Capture the cell that displays the provided text and extract its [X, Y] central coordinate. 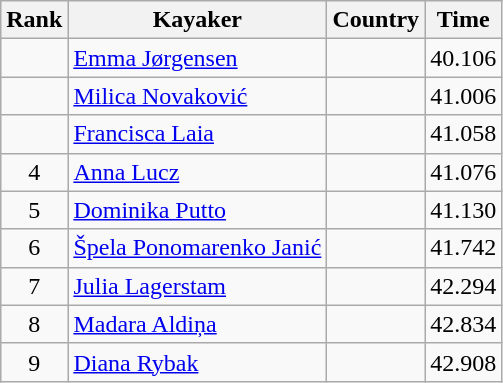
Emma Jørgensen [198, 58]
7 [34, 286]
5 [34, 210]
4 [34, 172]
Diana Rybak [198, 362]
Julia Lagerstam [198, 286]
40.106 [464, 58]
Time [464, 20]
9 [34, 362]
Špela Ponomarenko Janić [198, 248]
6 [34, 248]
42.834 [464, 324]
Milica Novaković [198, 96]
Dominika Putto [198, 210]
Madara Aldiņa [198, 324]
42.294 [464, 286]
41.130 [464, 210]
41.006 [464, 96]
41.058 [464, 134]
Kayaker [198, 20]
42.908 [464, 362]
Country [376, 20]
Francisca Laia [198, 134]
8 [34, 324]
Anna Lucz [198, 172]
41.742 [464, 248]
41.076 [464, 172]
Rank [34, 20]
